Identify which cell holds the provided text, then report its [x, y] central coordinate. 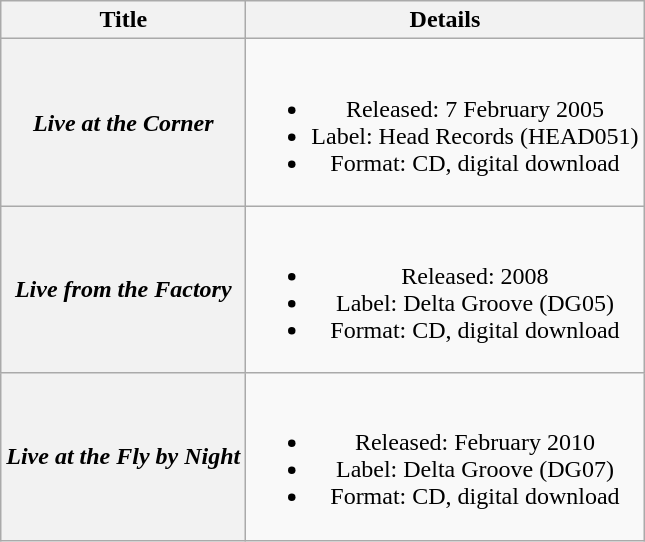
Details [445, 20]
Live at the Fly by Night [124, 456]
Released: February 2010Label: Delta Groove (DG07)Format: CD, digital download [445, 456]
Live from the Factory [124, 290]
Title [124, 20]
Live at the Corner [124, 122]
Released: 2008Label: Delta Groove (DG05)Format: CD, digital download [445, 290]
Released: 7 February 2005Label: Head Records (HEAD051)Format: CD, digital download [445, 122]
